Provide the [X, Y] coordinate of the cell's center where the given text is located.  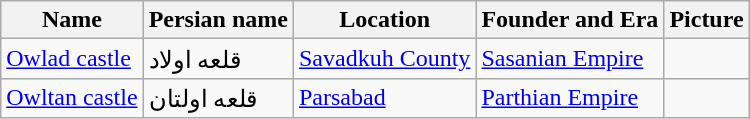
Savadkuh County [384, 59]
قلعه اولتان [218, 98]
Sasanian Empire [570, 59]
Picture [706, 20]
Owltan castle [72, 98]
Location [384, 20]
Name [72, 20]
قلعه اولاد [218, 59]
Owlad castle [72, 59]
Persian name [218, 20]
Parsabad [384, 98]
Founder and Era [570, 20]
Parthian Empire [570, 98]
